Locate the cell with the specified text and output its [X, Y] center coordinate. 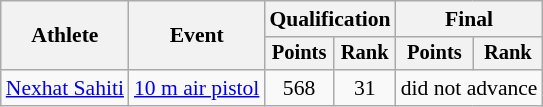
10 m air pistol [196, 88]
Final [470, 19]
31 [365, 88]
did not advance [470, 88]
Qualification [330, 19]
Event [196, 36]
Nexhat Sahiti [65, 88]
568 [298, 88]
Athlete [65, 36]
